Extract the [x, y] coordinate from the center of the cell holding the provided text.  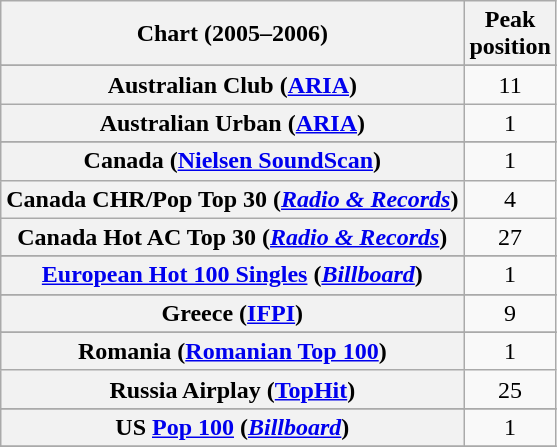
4 [510, 199]
27 [510, 237]
25 [510, 389]
Romania (Romanian Top 100) [232, 351]
Greece (IFPI) [232, 313]
European Hot 100 Singles (Billboard) [232, 275]
Australian Club (ARIA) [232, 85]
Canada CHR/Pop Top 30 (Radio & Records) [232, 199]
Peakposition [510, 34]
US Pop 100 (Billboard) [232, 427]
Canada Hot AC Top 30 (Radio & Records) [232, 237]
Australian Urban (ARIA) [232, 123]
11 [510, 85]
Russia Airplay (TopHit) [232, 389]
9 [510, 313]
Canada (Nielsen SoundScan) [232, 161]
Chart (2005–2006) [232, 34]
